Detect which cell encompasses the target text, then output its [X, Y] center coordinate. 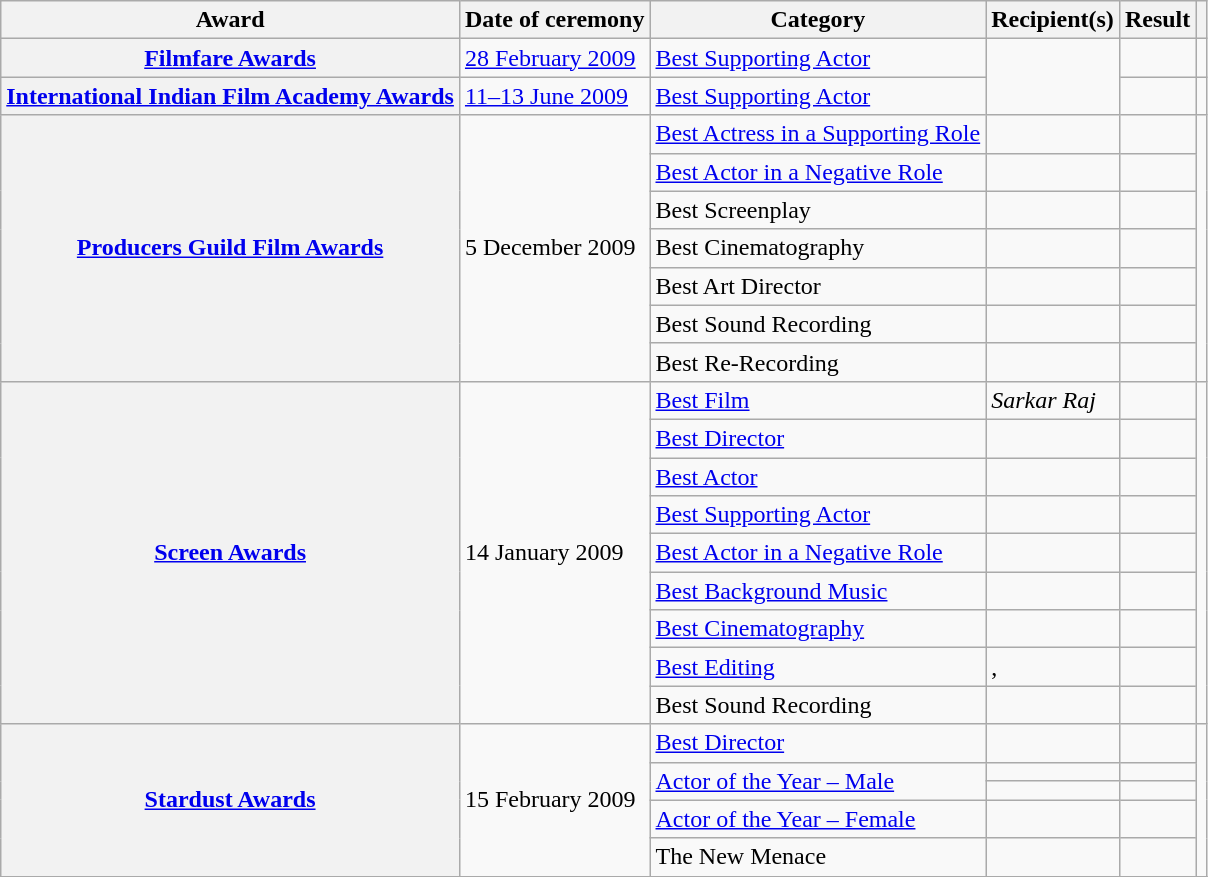
Sarkar Raj [1053, 400]
Best Actor [818, 477]
The New Menace [818, 857]
5 December 2009 [554, 248]
Award [230, 20]
Best Art Director [818, 286]
Filmfare Awards [230, 58]
Producers Guild Film Awards [230, 248]
28 February 2009 [554, 58]
Recipient(s) [1053, 20]
Result [1157, 20]
14 January 2009 [554, 552]
Best Screenplay [818, 210]
Best Editing [818, 667]
Best Actress in a Supporting Role [818, 134]
Best Re-Recording [818, 362]
Category [818, 20]
International Indian Film Academy Awards [230, 96]
, [1053, 667]
Best Film [818, 400]
Screen Awards [230, 552]
Actor of the Year – Female [818, 819]
Date of ceremony [554, 20]
15 February 2009 [554, 800]
11–13 June 2009 [554, 96]
Actor of the Year – Male [818, 781]
Stardust Awards [230, 800]
Best Background Music [818, 591]
